Provide the (x, y) coordinate of the cell's center where the given text is located.  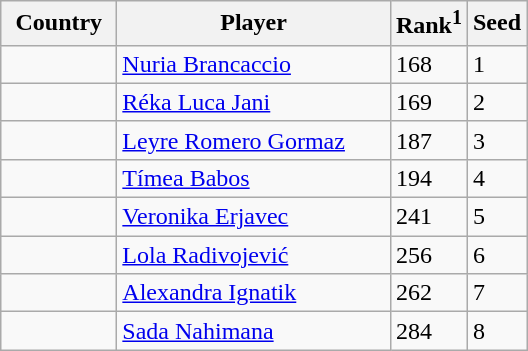
Sada Nahimana (254, 331)
Lola Radivojević (254, 255)
Country (59, 24)
Réka Luca Jani (254, 102)
3 (496, 140)
Nuria Brancaccio (254, 64)
169 (428, 102)
Leyre Romero Gormaz (254, 140)
187 (428, 140)
194 (428, 178)
1 (496, 64)
Seed (496, 24)
256 (428, 255)
7 (496, 293)
4 (496, 178)
2 (496, 102)
Player (254, 24)
241 (428, 217)
262 (428, 293)
Rank1 (428, 24)
6 (496, 255)
Tímea Babos (254, 178)
Alexandra Ignatik (254, 293)
8 (496, 331)
Veronika Erjavec (254, 217)
5 (496, 217)
284 (428, 331)
168 (428, 64)
